Determine the [x, y] coordinate at the center of the cell enclosing the given text.  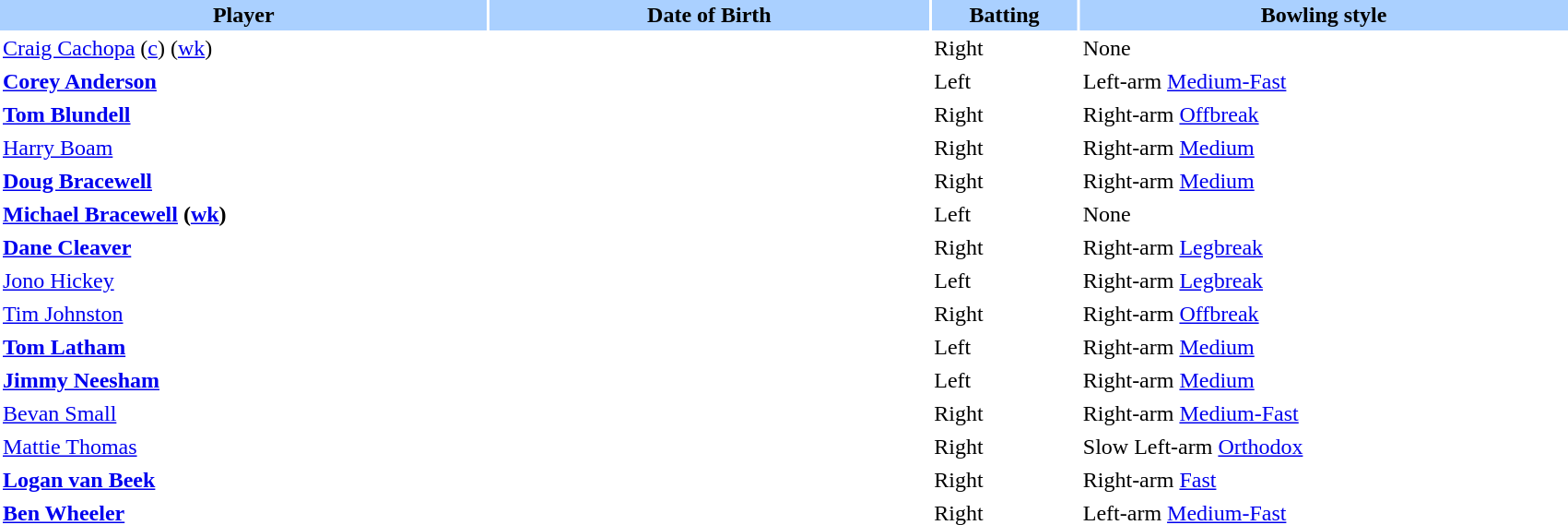
Left-arm Medium-Fast [1324, 81]
Tom Blundell [243, 114]
Logan van Beek [243, 480]
Slow Left-arm Orthodox [1324, 447]
Player [243, 15]
Mattie Thomas [243, 447]
Dane Cleaver [243, 247]
Corey Anderson [243, 81]
Craig Cachopa (c) (wk) [243, 48]
Bevan Small [243, 413]
Harry Boam [243, 148]
Jimmy Neesham [243, 380]
Tom Latham [243, 347]
Batting [1005, 15]
Bowling style [1324, 15]
Right-arm Medium-Fast [1324, 413]
Michael Bracewell (wk) [243, 214]
Doug Bracewell [243, 181]
Date of Birth [710, 15]
Right-arm Fast [1324, 480]
Jono Hickey [243, 280]
Tim Johnston [243, 314]
